Search for the cell housing the specified text and yield its (X, Y) center coordinate. 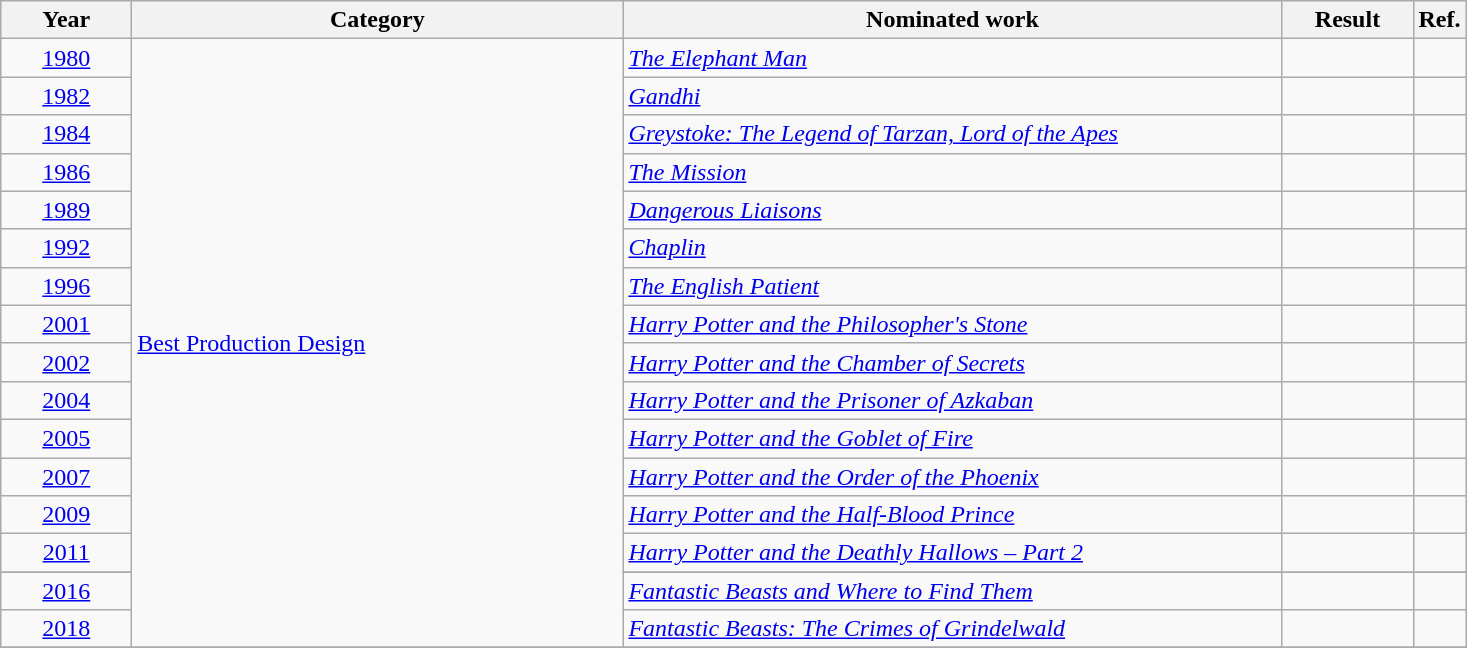
Fantastic Beasts: The Crimes of Grindelwald (952, 629)
Harry Potter and the Goblet of Fire (952, 438)
Year (66, 20)
The Mission (952, 172)
2005 (66, 438)
2004 (66, 400)
1992 (66, 248)
Harry Potter and the Prisoner of Azkaban (952, 400)
The English Patient (952, 286)
1989 (66, 210)
1984 (66, 134)
2002 (66, 362)
The Elephant Man (952, 58)
1986 (66, 172)
Fantastic Beasts and Where to Find Them (952, 591)
Dangerous Liaisons (952, 210)
Category (378, 20)
Harry Potter and the Philosopher's Stone (952, 324)
2018 (66, 629)
2001 (66, 324)
2009 (66, 515)
2007 (66, 477)
Nominated work (952, 20)
1980 (66, 58)
Best Production Design (378, 344)
Harry Potter and the Deathly Hallows – Part 2 (952, 553)
Harry Potter and the Half-Blood Prince (952, 515)
Gandhi (952, 96)
1982 (66, 96)
Chaplin (952, 248)
Result (1348, 20)
Greystoke: The Legend of Tarzan, Lord of the Apes (952, 134)
Harry Potter and the Order of the Phoenix (952, 477)
2011 (66, 553)
Harry Potter and the Chamber of Secrets (952, 362)
2016 (66, 591)
1996 (66, 286)
Ref. (1440, 20)
